Detect which cell encompasses the target text, then output its (X, Y) center coordinate. 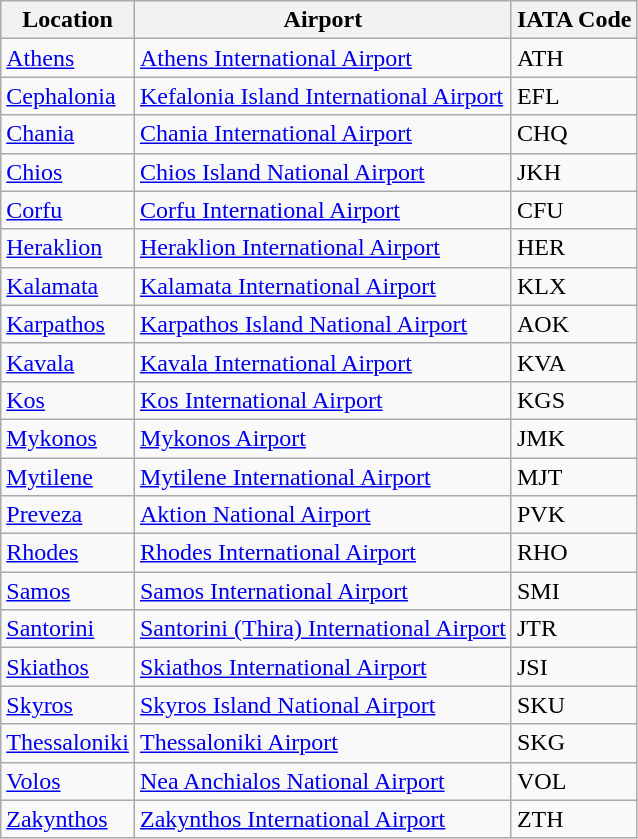
Karpathos Island National Airport (322, 324)
JTR (574, 629)
Volos (68, 781)
Kos International Airport (322, 400)
Zakynthos (68, 819)
Kavala International Airport (322, 362)
MJT (574, 477)
RHO (574, 553)
Athens International Airport (322, 58)
Heraklion International Airport (322, 248)
Kefalonia Island International Airport (322, 96)
JSI (574, 667)
Zakynthos International Airport (322, 819)
Mykonos Airport (322, 438)
Airport (322, 20)
Aktion National Airport (322, 515)
Kalamata (68, 286)
Heraklion (68, 248)
Chios (68, 172)
Cephalonia (68, 96)
Kalamata International Airport (322, 286)
Chania International Airport (322, 134)
EFL (574, 96)
Chania (68, 134)
Chios Island National Airport (322, 172)
KGS (574, 400)
Skiathos (68, 667)
Kavala (68, 362)
Mykonos (68, 438)
JKH (574, 172)
SMI (574, 591)
KVA (574, 362)
PVK (574, 515)
Rhodes (68, 553)
Karpathos (68, 324)
JMK (574, 438)
Samos International Airport (322, 591)
IATA Code (574, 20)
Samos (68, 591)
Santorini (68, 629)
Santorini (Thira) International Airport (322, 629)
CHQ (574, 134)
Location (68, 20)
Thessaloniki (68, 743)
VOL (574, 781)
Rhodes International Airport (322, 553)
CFU (574, 210)
ZTH (574, 819)
ATH (574, 58)
Skiathos International Airport (322, 667)
Corfu (68, 210)
KLX (574, 286)
Skyros Island National Airport (322, 705)
Mytilene International Airport (322, 477)
HER (574, 248)
AOK (574, 324)
SKU (574, 705)
Corfu International Airport (322, 210)
Kos (68, 400)
Skyros (68, 705)
SKG (574, 743)
Athens (68, 58)
Nea Anchialos National Airport (322, 781)
Thessaloniki Airport (322, 743)
Preveza (68, 515)
Mytilene (68, 477)
